Identify which cell holds the provided text, then report its [x, y] central coordinate. 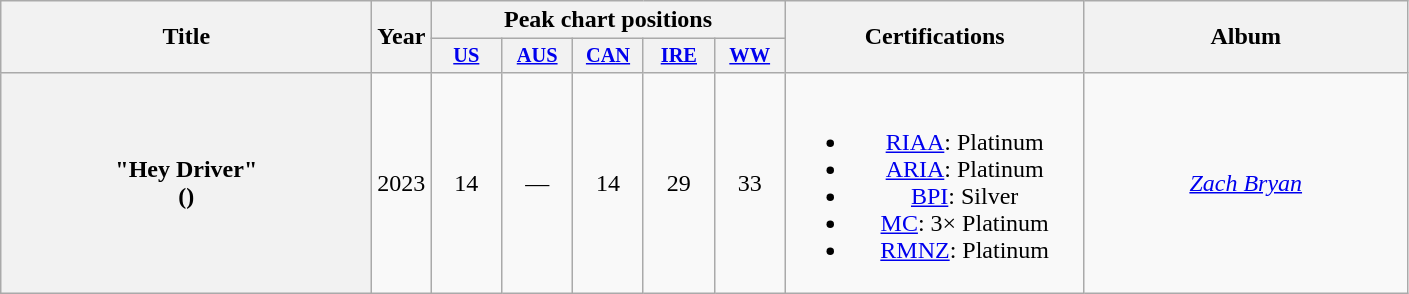
Peak chart positions [608, 20]
WW [750, 56]
US [466, 56]
— [538, 182]
RIAA: PlatinumARIA: PlatinumBPI: SilverMC: 3× PlatinumRMNZ: Platinum [934, 182]
IRE [678, 56]
AUS [538, 56]
Zach Bryan [1246, 182]
Title [186, 37]
33 [750, 182]
Year [402, 37]
"Hey Driver"() [186, 182]
Certifications [934, 37]
Album [1246, 37]
2023 [402, 182]
29 [678, 182]
CAN [608, 56]
